Determine the [x, y] coordinate at the center of the cell enclosing the given text.  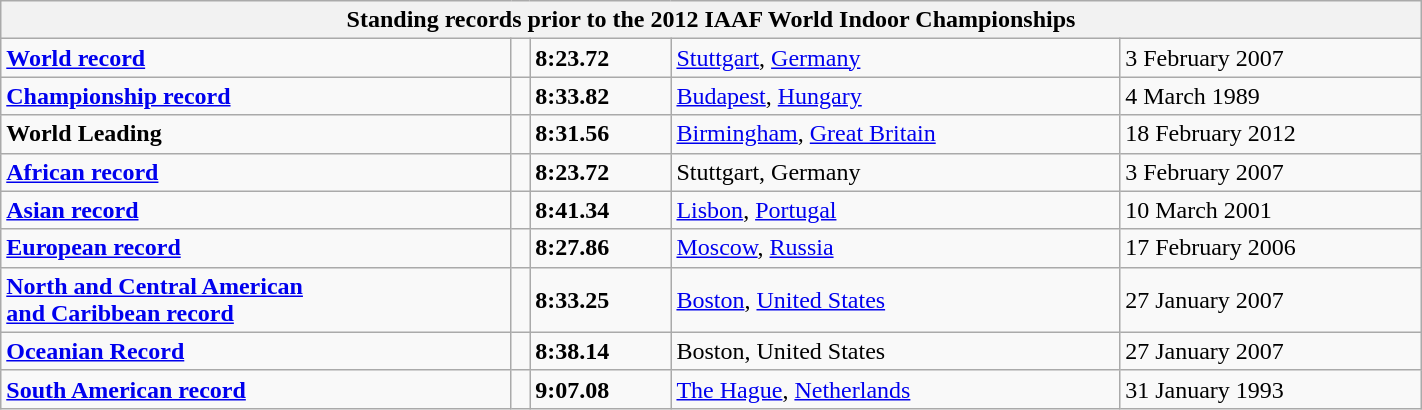
31 January 1993 [1271, 389]
18 February 2012 [1271, 134]
Budapest, Hungary [896, 96]
17 February 2006 [1271, 248]
Moscow, Russia [896, 248]
North and Central American and Caribbean record [256, 300]
8:41.34 [600, 210]
8:33.25 [600, 300]
8:31.56 [600, 134]
9:07.08 [600, 389]
African record [256, 172]
World record [256, 58]
Oceanian Record [256, 351]
8:27.86 [600, 248]
8:33.82 [600, 96]
European record [256, 248]
Asian record [256, 210]
8:38.14 [600, 351]
4 March 1989 [1271, 96]
South American record [256, 389]
Birmingham, Great Britain [896, 134]
Lisbon, Portugal [896, 210]
Championship record [256, 96]
10 March 2001 [1271, 210]
World Leading [256, 134]
The Hague, Netherlands [896, 389]
Standing records prior to the 2012 IAAF World Indoor Championships [711, 20]
